Identify which cell holds the provided text, then report its (X, Y) central coordinate. 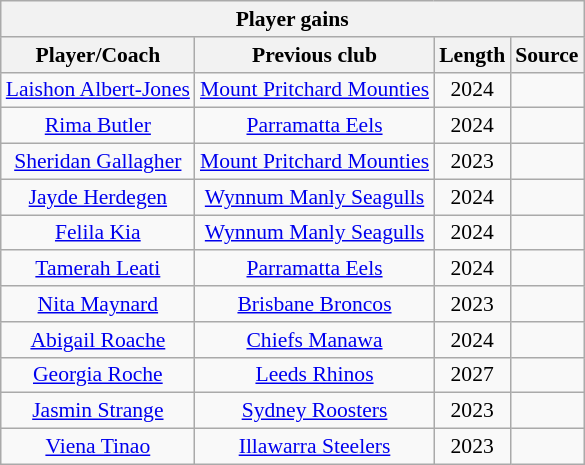
Tamerah Leati (98, 269)
Jayde Herdegen (98, 197)
Viena Tinao (98, 447)
Length (472, 55)
Nita Maynard (98, 304)
Leeds Rhinos (314, 375)
Illawarra Steelers (314, 447)
Rima Butler (98, 126)
Player/Coach (98, 55)
Brisbane Broncos (314, 304)
Felila Kia (98, 233)
Jasmin Strange (98, 411)
Abigail Roache (98, 340)
2027 (472, 375)
Player gains (292, 19)
Georgia Roche (98, 375)
Previous club (314, 55)
Sheridan Gallagher (98, 162)
Chiefs Manawa (314, 340)
Laishon Albert-Jones (98, 90)
Source (546, 55)
Sydney Roosters (314, 411)
